Return the [x, y] coordinate for the center point of the cell that contains the specified text.  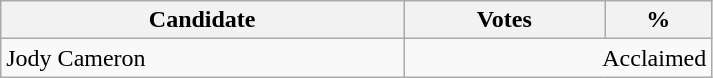
% [658, 20]
Acclaimed [558, 58]
Jody Cameron [202, 58]
Candidate [202, 20]
Votes [504, 20]
